For the text-containing cell, return its midpoint in (X, Y) coordinate format. 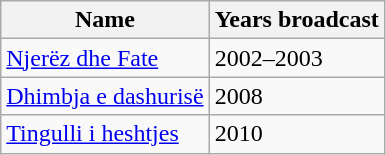
Years broadcast (296, 20)
Tingulli i heshtjes (105, 134)
Name (105, 20)
2010 (296, 134)
Dhimbja e dashurisë (105, 96)
Njerëz dhe Fate (105, 58)
2002–2003 (296, 58)
2008 (296, 96)
